Pinpoint the cell where the given text exists, returning its (X, Y) midpoint coordinate. 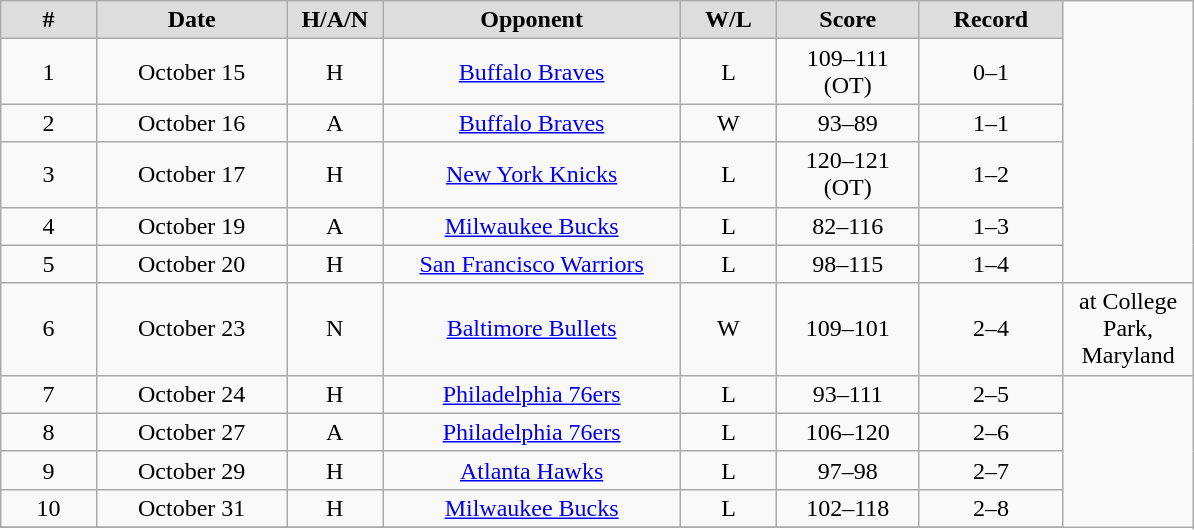
October 31 (192, 508)
109–111 (OT) (848, 72)
Date (192, 20)
3 (48, 174)
93–89 (848, 123)
1–3 (990, 226)
N (334, 329)
October 23 (192, 329)
7 (48, 394)
Atlanta Hawks (531, 470)
October 15 (192, 72)
October 29 (192, 470)
October 19 (192, 226)
at College Park, Maryland (1128, 329)
4 (48, 226)
1–1 (990, 123)
10 (48, 508)
2–5 (990, 394)
98–115 (848, 264)
109–101 (848, 329)
Baltimore Bullets (531, 329)
106–120 (848, 432)
2–4 (990, 329)
# (48, 20)
97–98 (848, 470)
93–111 (848, 394)
1–4 (990, 264)
Score (848, 20)
October 27 (192, 432)
1–2 (990, 174)
October 17 (192, 174)
2 (48, 123)
October 24 (192, 394)
October 20 (192, 264)
H/A/N (334, 20)
0–1 (990, 72)
120–121 (OT) (848, 174)
102–118 (848, 508)
San Francisco Warriors (531, 264)
6 (48, 329)
October 16 (192, 123)
2–6 (990, 432)
82–116 (848, 226)
Record (990, 20)
5 (48, 264)
9 (48, 470)
2–8 (990, 508)
New York Knicks (531, 174)
1 (48, 72)
8 (48, 432)
W/L (728, 20)
2–7 (990, 470)
Opponent (531, 20)
